Search for the cell housing the specified text and yield its [x, y] center coordinate. 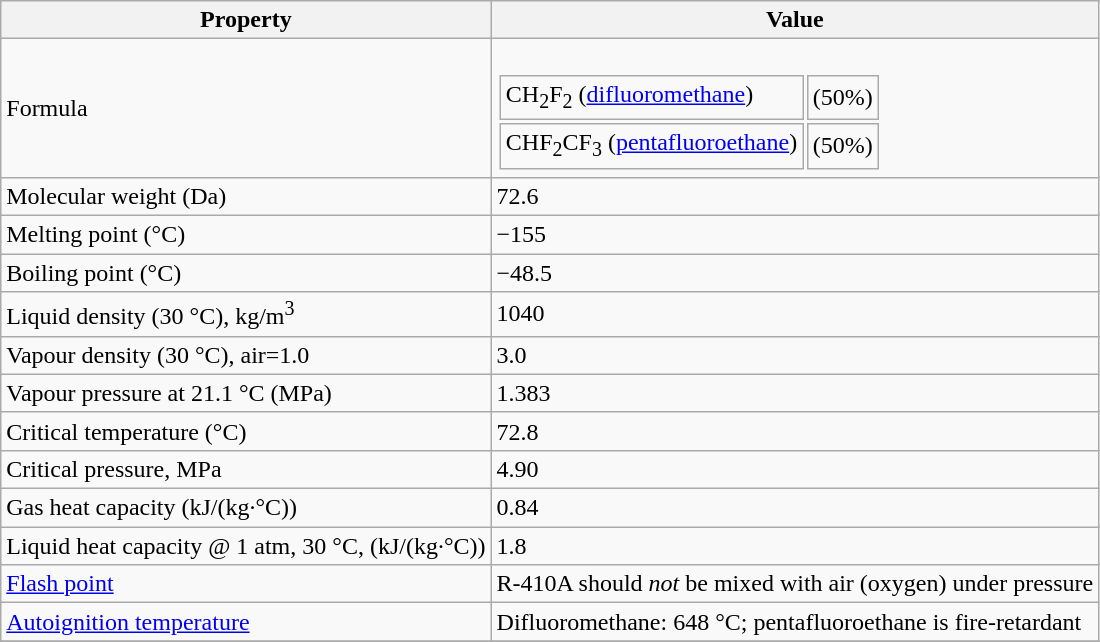
R-410A should not be mixed with air (oxygen) under pressure [795, 584]
Liquid density (30 °C), kg/m3 [246, 314]
CH2F2 (difluoromethane) (50%) CHF2CF3 (pentafluoroethane) (50%) [795, 108]
−48.5 [795, 273]
Formula [246, 108]
0.84 [795, 508]
Vapour pressure at 21.1 °C (MPa) [246, 393]
CH2F2 (difluoromethane) [652, 97]
Melting point (°C) [246, 235]
Critical pressure, MPa [246, 469]
Autoignition temperature [246, 622]
72.6 [795, 197]
Property [246, 20]
72.8 [795, 431]
1.8 [795, 546]
1.383 [795, 393]
Difluoromethane: 648 °C; pentafluoroethane is fire-retardant [795, 622]
4.90 [795, 469]
Critical temperature (°C) [246, 431]
Flash point [246, 584]
CHF2CF3 (pentafluoroethane) [652, 146]
Molecular weight (Da) [246, 197]
1040 [795, 314]
Gas heat capacity (kJ/(kg·°C)) [246, 508]
Liquid heat capacity @ 1 atm, 30 °C, (kJ/(kg·°C)) [246, 546]
−155 [795, 235]
Vapour density (30 °C), air=1.0 [246, 355]
Boiling point (°C) [246, 273]
3.0 [795, 355]
Value [795, 20]
